Search for the cell housing the specified text and yield its (x, y) center coordinate. 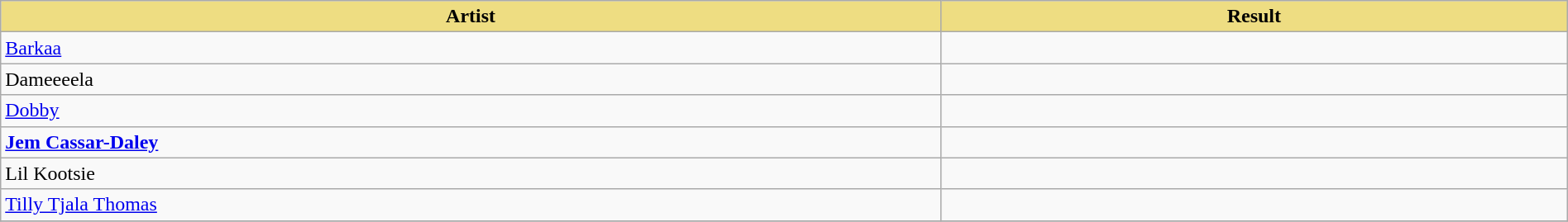
Artist (471, 17)
Tilly Tjala Thomas (471, 205)
Dobby (471, 111)
Jem Cassar-Daley (471, 142)
Dameeeela (471, 79)
Barkaa (471, 48)
Lil Kootsie (471, 173)
Result (1254, 17)
